Determine the (x, y) coordinate at the center of the cell enclosing the given text.  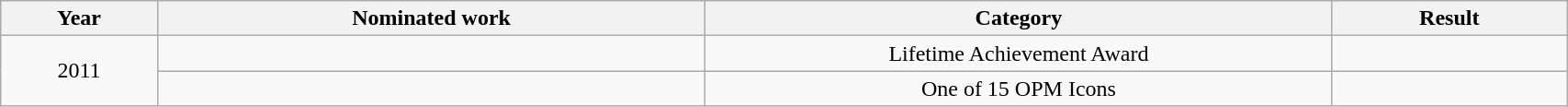
Category (1019, 18)
One of 15 OPM Icons (1019, 89)
2011 (79, 71)
Lifetime Achievement Award (1019, 53)
Year (79, 18)
Result (1450, 18)
Nominated work (432, 18)
